Detect which cell encompasses the target text, then output its [x, y] center coordinate. 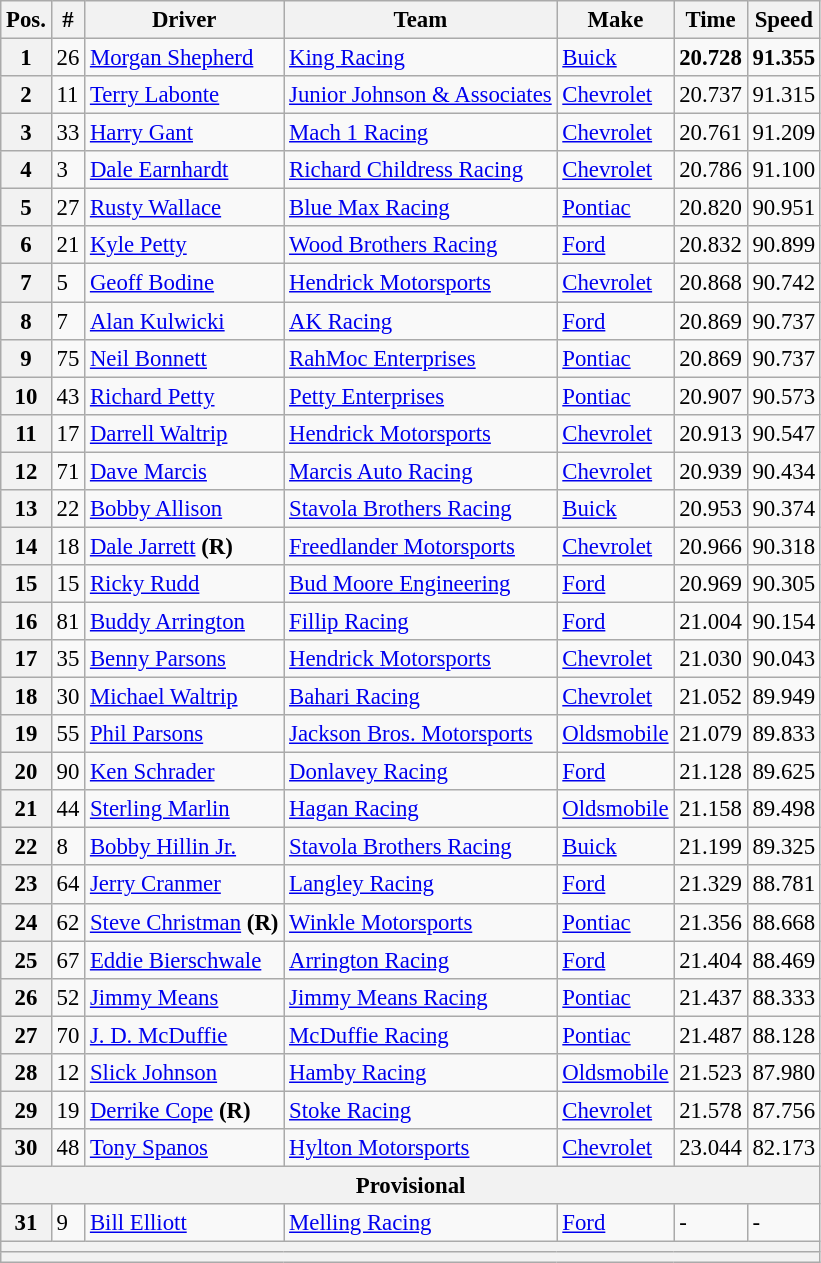
75 [68, 358]
90.742 [784, 283]
Derrike Cope (R) [184, 1110]
90.043 [784, 659]
21.199 [710, 847]
21.079 [710, 734]
88.781 [784, 885]
55 [68, 734]
90.547 [784, 433]
Jimmy Means Racing [420, 997]
28 [26, 1073]
88.128 [784, 1035]
89.325 [784, 847]
AK Racing [420, 321]
Ken Schrader [184, 772]
Darrell Waltrip [184, 433]
20.868 [710, 283]
Arrington Racing [420, 960]
14 [26, 546]
Ricky Rudd [184, 584]
87.756 [784, 1110]
Alan Kulwicki [184, 321]
21.487 [710, 1035]
4 [26, 170]
23 [26, 885]
90.305 [784, 584]
Make [616, 20]
Dale Jarrett (R) [184, 546]
88.668 [784, 922]
90.951 [784, 208]
Hagan Racing [420, 809]
21.128 [710, 772]
21.523 [710, 1073]
Eddie Bierschwale [184, 960]
20.969 [710, 584]
20.832 [710, 245]
Hamby Racing [420, 1073]
Richard Childress Racing [420, 170]
Hylton Motorsports [420, 1148]
62 [68, 922]
Junior Johnson & Associates [420, 95]
Bill Elliott [184, 1223]
Buddy Arrington [184, 621]
48 [68, 1148]
Langley Racing [420, 885]
Benny Parsons [184, 659]
Steve Christman (R) [184, 922]
52 [68, 997]
44 [68, 809]
23.044 [710, 1148]
20.913 [710, 433]
20.737 [710, 95]
Richard Petty [184, 396]
20.786 [710, 170]
64 [68, 885]
33 [68, 133]
81 [68, 621]
90.374 [784, 509]
90 [68, 772]
20.728 [710, 58]
Jackson Bros. Motorsports [420, 734]
91.315 [784, 95]
Stoke Racing [420, 1110]
Kyle Petty [184, 245]
Jerry Cranmer [184, 885]
89.498 [784, 809]
21.052 [710, 697]
Tony Spanos [184, 1148]
Driver [184, 20]
20.761 [710, 133]
Fillip Racing [420, 621]
90.318 [784, 546]
Melling Racing [420, 1223]
2 [26, 95]
King Racing [420, 58]
J. D. McDuffie [184, 1035]
43 [68, 396]
Blue Max Racing [420, 208]
21.404 [710, 960]
Michael Waltrip [184, 697]
Team [420, 20]
20.820 [710, 208]
91.355 [784, 58]
16 [26, 621]
10 [26, 396]
21.437 [710, 997]
Donlavey Racing [420, 772]
Marcis Auto Racing [420, 471]
Bobby Hillin Jr. [184, 847]
Sterling Marlin [184, 809]
Winkle Motorsports [420, 922]
89.625 [784, 772]
Phil Parsons [184, 734]
Morgan Shepherd [184, 58]
Dave Marcis [184, 471]
Geoff Bodine [184, 283]
Harry Gant [184, 133]
20.966 [710, 546]
RahMoc Enterprises [420, 358]
31 [26, 1223]
Bobby Allison [184, 509]
McDuffie Racing [420, 1035]
Wood Brothers Racing [420, 245]
20 [26, 772]
89.833 [784, 734]
67 [68, 960]
20.939 [710, 471]
6 [26, 245]
Rusty Wallace [184, 208]
91.100 [784, 170]
91.209 [784, 133]
35 [68, 659]
Dale Earnhardt [184, 170]
21.004 [710, 621]
21.356 [710, 922]
90.434 [784, 471]
89.949 [784, 697]
Speed [784, 20]
Bahari Racing [420, 697]
21.329 [710, 885]
71 [68, 471]
25 [26, 960]
Petty Enterprises [420, 396]
# [68, 20]
1 [26, 58]
88.469 [784, 960]
Pos. [26, 20]
Provisional [411, 1185]
29 [26, 1110]
90.154 [784, 621]
20.907 [710, 396]
70 [68, 1035]
Slick Johnson [184, 1073]
Terry Labonte [184, 95]
Freedlander Motorsports [420, 546]
88.333 [784, 997]
90.573 [784, 396]
Neil Bonnett [184, 358]
21.578 [710, 1110]
Mach 1 Racing [420, 133]
90.899 [784, 245]
13 [26, 509]
82.173 [784, 1148]
Jimmy Means [184, 997]
87.980 [784, 1073]
21.158 [710, 809]
Time [710, 20]
Bud Moore Engineering [420, 584]
24 [26, 922]
21.030 [710, 659]
20.953 [710, 509]
